Detect which cell encompasses the target text, then output its [X, Y] center coordinate. 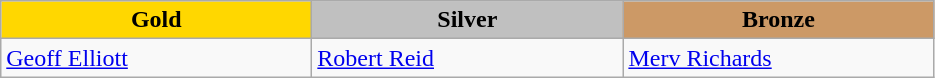
Bronze [778, 20]
Gold [156, 20]
Silver [468, 20]
Merv Richards [778, 58]
Robert Reid [468, 58]
Geoff Elliott [156, 58]
